Output the [x, y] coordinate of the center of the cell containing the given text.  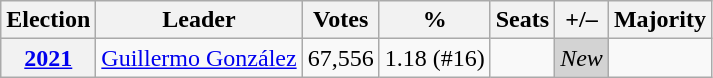
Votes [340, 20]
+/– [582, 20]
New [582, 58]
% [434, 20]
67,556 [340, 58]
Guillermo González [199, 58]
Seats [522, 20]
2021 [48, 58]
1.18 (#16) [434, 58]
Majority [660, 20]
Election [48, 20]
Leader [199, 20]
